From the cell containing the given text, extract its center point as [X, Y] coordinate. 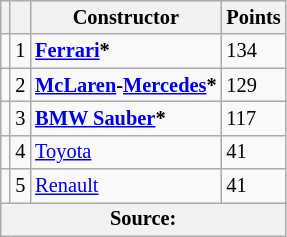
4 [20, 152]
Points [254, 17]
5 [20, 186]
129 [254, 85]
Ferrari* [126, 51]
117 [254, 118]
Toyota [126, 152]
3 [20, 118]
2 [20, 85]
Renault [126, 186]
Source: [144, 219]
1 [20, 51]
McLaren-Mercedes* [126, 85]
Constructor [126, 17]
BMW Sauber* [126, 118]
134 [254, 51]
